Identify which cell holds the provided text, then report its [x, y] central coordinate. 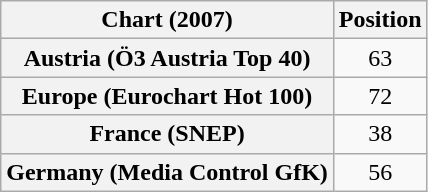
56 [380, 172]
France (SNEP) [168, 134]
72 [380, 96]
Austria (Ö3 Austria Top 40) [168, 58]
Europe (Eurochart Hot 100) [168, 96]
Germany (Media Control GfK) [168, 172]
38 [380, 134]
Chart (2007) [168, 20]
Position [380, 20]
63 [380, 58]
